Provide the (x, y) coordinate of the cell's center where the given text is located.  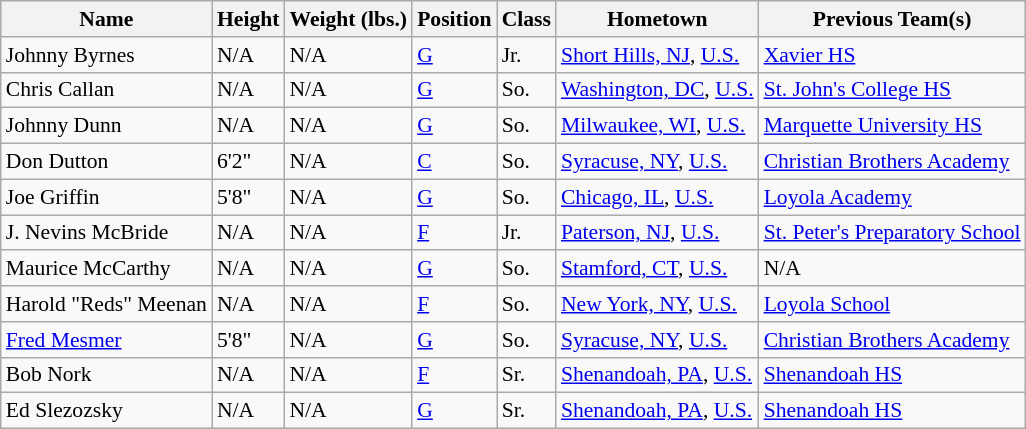
Paterson, NJ, U.S. (658, 233)
Xavier HS (892, 55)
St. Peter's Preparatory School (892, 233)
Class (526, 19)
Don Dutton (106, 162)
Height (248, 19)
Position (454, 19)
Previous Team(s) (892, 19)
Chris Callan (106, 90)
Milwaukee, WI, U.S. (658, 126)
Stamford, CT, U.S. (658, 269)
Johnny Byrnes (106, 55)
Harold "Reds" Meenan (106, 304)
Hometown (658, 19)
St. John's College HS (892, 90)
Name (106, 19)
Loyola Academy (892, 197)
Fred Mesmer (106, 340)
Short Hills, NJ, U.S. (658, 55)
Marquette University HS (892, 126)
Johnny Dunn (106, 126)
Weight (lbs.) (348, 19)
Joe Griffin (106, 197)
Chicago, IL, U.S. (658, 197)
Washington, DC, U.S. (658, 90)
C (454, 162)
Bob Nork (106, 375)
Maurice McCarthy (106, 269)
6'2" (248, 162)
New York, NY, U.S. (658, 304)
Loyola School (892, 304)
Ed Slezozsky (106, 411)
J. Nevins McBride (106, 233)
